Determine the [X, Y] coordinate at the center of the cell enclosing the given text.  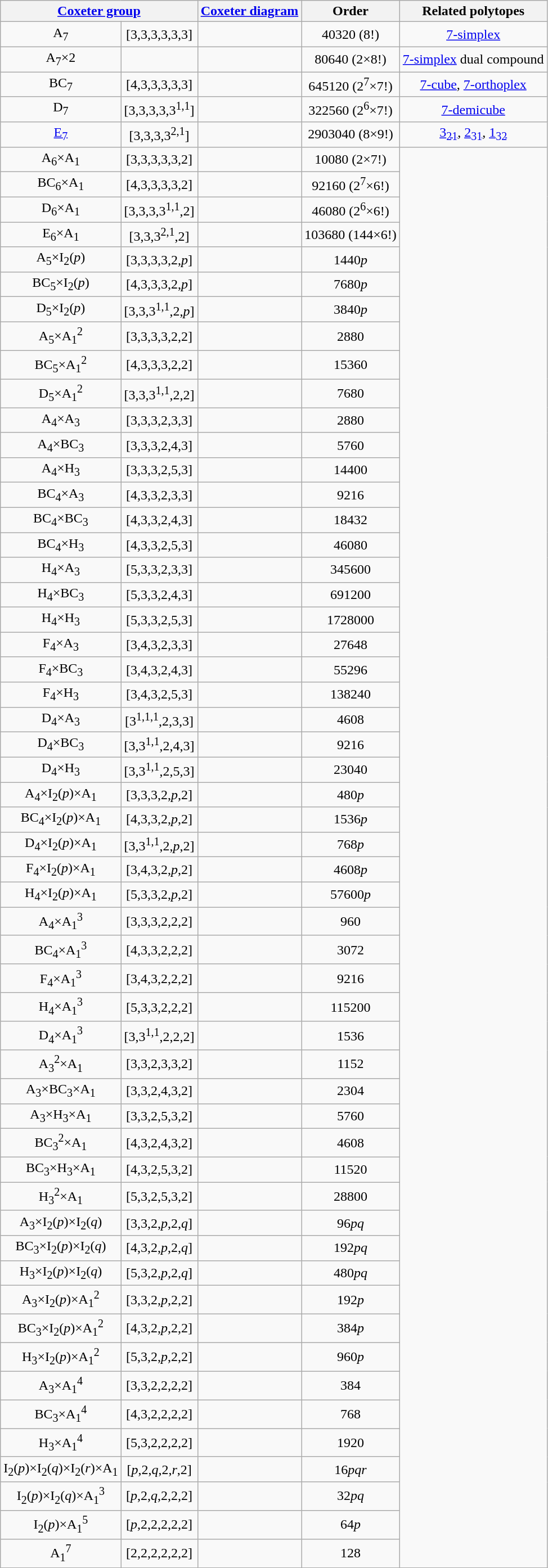
H4×I2(p)×A1 [61, 894]
[p,2,q,2,2,2] [159, 1496]
A7 [61, 34]
H3×A14 [61, 1443]
[4,3,3,3,2,p] [159, 285]
A4×I2(p)×A1 [61, 795]
[4,3,3,2,3,3] [159, 495]
691200 [351, 594]
[3,31,1,2,2,2] [159, 1036]
18432 [351, 520]
A17 [61, 1553]
BC3×I2(p)×I2(q) [61, 1248]
BC32×A1 [61, 1143]
138240 [351, 695]
[3,31,1,2,5,3] [159, 769]
11520 [351, 1169]
[3,3,2,3,3,2] [159, 1064]
I2(p)×I2(q)×I2(r)×A1 [61, 1469]
32pq [351, 1496]
7680p [351, 285]
[3,3,3,2,4,3] [159, 445]
H3×I2(p)×A12 [61, 1357]
7-demicube [473, 109]
[3,3,3,3,2,p] [159, 259]
10080 (2×7!) [351, 159]
[3,3,3,3,2,2] [159, 336]
[4,3,3,3,3,3] [159, 84]
[3,3,3,2,5,3] [159, 470]
[5,3,3,2,2,2] [159, 1007]
768 [351, 1414]
[5,3,2,p,2,q] [159, 1273]
BC4×BC3 [61, 520]
A32×A1 [61, 1064]
345600 [351, 570]
H4×H3 [61, 620]
E6×A1 [61, 235]
D4×I2(p)×A1 [61, 845]
92160 (27×6!) [351, 184]
128 [351, 1553]
[3,3,31,1,2,p] [159, 309]
64p [351, 1525]
D4×H3 [61, 769]
960 [351, 921]
A3×I2(p)×A12 [61, 1299]
2304 [351, 1091]
55296 [351, 669]
15360 [351, 364]
115200 [351, 1007]
I2(p)×I2(q)×A13 [61, 1496]
A4×A13 [61, 921]
1536p [351, 819]
[3,3,2,4,3,2] [159, 1091]
[5,3,3,2,4,3] [159, 594]
[5,3,2,2,2,2] [159, 1443]
BC4×I2(p)×A1 [61, 819]
H4×BC3 [61, 594]
1920 [351, 1443]
[3,31,1,2,4,3] [159, 745]
57600p [351, 894]
768p [351, 845]
[5,3,2,5,3,2] [159, 1197]
Order [351, 11]
BC4×A3 [61, 495]
[4,3,3,2,4,3] [159, 520]
7-simplex [473, 34]
[3,3,2,2,2,2] [159, 1386]
I2(p)×A15 [61, 1525]
480pq [351, 1273]
96pq [351, 1223]
[3,31,1,2,p,2] [159, 845]
4608p [351, 869]
7-simplex dual compound [473, 59]
[4,3,3,2,5,3] [159, 545]
BC3×I2(p)×A12 [61, 1328]
H32×A1 [61, 1197]
H3×I2(p)×I2(q) [61, 1273]
384 [351, 1386]
H4×A3 [61, 570]
[3,3,3,2,3,3] [159, 420]
E7 [61, 135]
480p [351, 795]
1440p [351, 259]
[3,3,3,3,3,3] [159, 34]
321, 231, 132 [473, 135]
BC3×H3×A1 [61, 1169]
[3,3,3,32,1] [159, 135]
[3,4,3,2,4,3] [159, 669]
A5×A12 [61, 336]
40320 (8!) [351, 34]
Coxeter diagram [250, 11]
A4×A3 [61, 420]
A7×2 [61, 59]
192pq [351, 1248]
A3×A14 [61, 1386]
46080 (26×6!) [351, 209]
H4×A13 [61, 1007]
[3,3,32,1,2] [159, 235]
[3,4,3,2,p,2] [159, 869]
[5,3,2,p,2,2] [159, 1357]
[4,3,2,5,3,2] [159, 1169]
BC4×H3 [61, 545]
F4×I2(p)×A1 [61, 869]
[4,3,3,2,p,2] [159, 819]
A3×BC3×A1 [61, 1091]
BC7 [61, 84]
Related polytopes [473, 11]
1728000 [351, 620]
[4,3,2,p,2,2] [159, 1328]
322560 (26×7!) [351, 109]
BC4×A13 [61, 949]
A3×H3×A1 [61, 1116]
F4×H3 [61, 695]
27648 [351, 645]
7-cube, 7-orthoplex [473, 84]
[3,3,2,5,3,2] [159, 1116]
[3,3,3,31,1,2] [159, 209]
192p [351, 1299]
14400 [351, 470]
[4,3,2,p,2,q] [159, 1248]
384p [351, 1328]
BC6×A1 [61, 184]
[3,3,31,1,2,2] [159, 394]
[2,2,2,2,2,2] [159, 1553]
Coxeter group [99, 11]
D4×A13 [61, 1036]
46080 [351, 545]
[3,3,3,3,31,1] [159, 109]
F4×A3 [61, 645]
645120 (27×7!) [351, 84]
3072 [351, 949]
[3,3,3,2,p,2] [159, 795]
[4,3,2,2,2,2] [159, 1414]
[5,3,3,2,5,3] [159, 620]
A3×I2(p)×I2(q) [61, 1223]
F4×BC3 [61, 669]
[3,4,3,2,3,3] [159, 645]
D4×A3 [61, 720]
16pqr [351, 1469]
[3,3,3,3,3,2] [159, 159]
A4×BC3 [61, 445]
D7 [61, 109]
BC5×I2(p) [61, 285]
A4×H3 [61, 470]
[4,3,2,4,3,2] [159, 1143]
D4×BC3 [61, 745]
23040 [351, 769]
[4,3,3,2,2,2] [159, 949]
[p,2,2,2,2,2] [159, 1525]
[4,3,3,3,2,2] [159, 364]
[p,2,q,2,r,2] [159, 1469]
[3,3,3,2,2,2] [159, 921]
1152 [351, 1064]
7680 [351, 394]
1536 [351, 1036]
[3,4,3,2,5,3] [159, 695]
[5,3,3,2,3,3] [159, 570]
[5,3,3,2,p,2] [159, 894]
3840p [351, 309]
[31,1,1,2,3,3] [159, 720]
D6×A1 [61, 209]
960p [351, 1357]
BC5×A12 [61, 364]
28800 [351, 1197]
[3,3,2,p,2,q] [159, 1223]
2903040 (8×9!) [351, 135]
[3,4,3,2,2,2] [159, 979]
D5×A12 [61, 394]
[3,3,2,p,2,2] [159, 1299]
A5×I2(p) [61, 259]
A6×A1 [61, 159]
[4,3,3,3,3,2] [159, 184]
80640 (2×8!) [351, 59]
F4×A13 [61, 979]
D5×I2(p) [61, 309]
BC3×A14 [61, 1414]
103680 (144×6!) [351, 235]
